Return [x, y] of the center of cell containing provided text 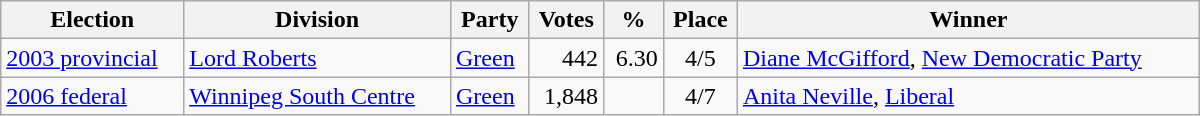
Lord Roberts [318, 58]
2006 federal [92, 96]
2003 provincial [92, 58]
Place [700, 20]
% [634, 20]
Anita Neville, Liberal [968, 96]
Election [92, 20]
4/7 [700, 96]
Diane McGifford, New Democratic Party [968, 58]
Winnipeg South Centre [318, 96]
4/5 [700, 58]
442 [566, 58]
1,848 [566, 96]
Party [490, 20]
Votes [566, 20]
Division [318, 20]
Winner [968, 20]
6.30 [634, 58]
